Extract the (X, Y) coordinate from the center of the cell holding the provided text.  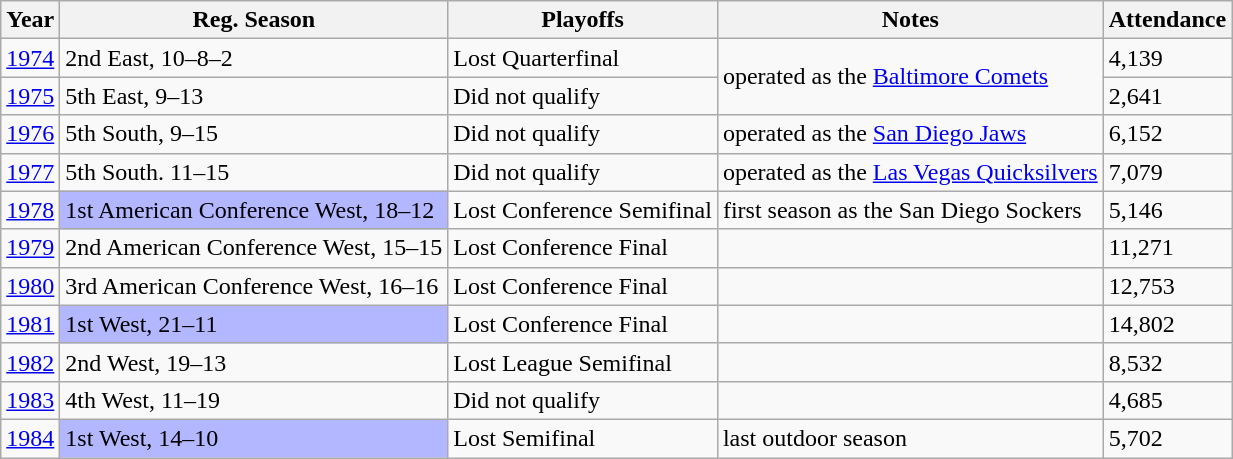
3rd American Conference West, 16–16 (254, 286)
Lost Quarterfinal (583, 58)
operated as the San Diego Jaws (910, 134)
1983 (30, 400)
1977 (30, 172)
last outdoor season (910, 438)
1979 (30, 248)
Reg. Season (254, 20)
4,685 (1167, 400)
14,802 (1167, 324)
1981 (30, 324)
1st West, 21–11 (254, 324)
5th South, 9–15 (254, 134)
12,753 (1167, 286)
1976 (30, 134)
2nd American Conference West, 15–15 (254, 248)
1st West, 14–10 (254, 438)
1st American Conference West, 18–12 (254, 210)
Playoffs (583, 20)
4th West, 11–19 (254, 400)
2nd West, 19–13 (254, 362)
1980 (30, 286)
Lost League Semifinal (583, 362)
Notes (910, 20)
1974 (30, 58)
2nd East, 10–8–2 (254, 58)
6,152 (1167, 134)
5,702 (1167, 438)
1975 (30, 96)
2,641 (1167, 96)
Lost Conference Semifinal (583, 210)
Year (30, 20)
8,532 (1167, 362)
operated as the Las Vegas Quicksilvers (910, 172)
11,271 (1167, 248)
operated as the Baltimore Comets (910, 77)
first season as the San Diego Sockers (910, 210)
1984 (30, 438)
1982 (30, 362)
5th East, 9–13 (254, 96)
4,139 (1167, 58)
1978 (30, 210)
5th South. 11–15 (254, 172)
Lost Semifinal (583, 438)
7,079 (1167, 172)
Attendance (1167, 20)
5,146 (1167, 210)
